Output the (x, y) coordinate of the center of the cell containing the given text.  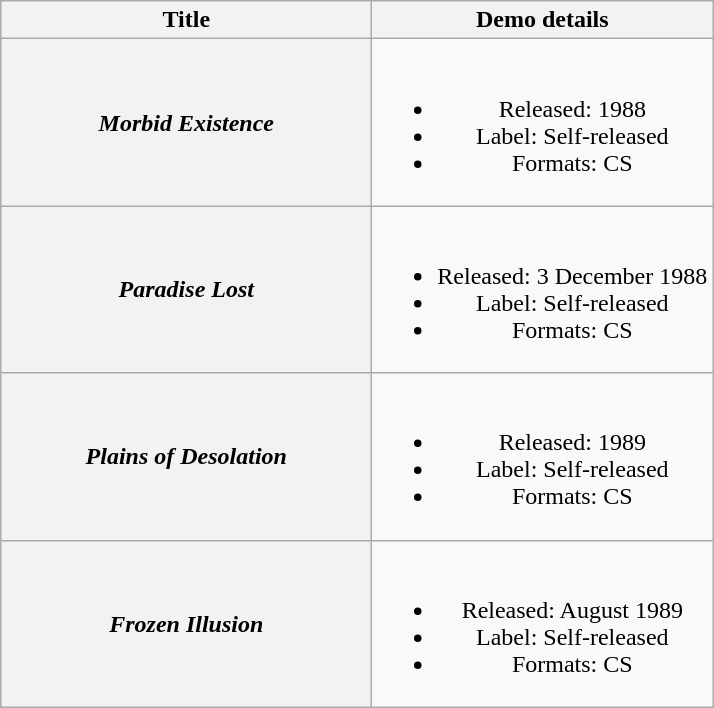
Released: 3 December 1988Label: Self-releasedFormats: CS (542, 290)
Demo details (542, 20)
Frozen Illusion (186, 624)
Released: August 1989Label: Self-releasedFormats: CS (542, 624)
Paradise Lost (186, 290)
Released: 1988Label: Self-releasedFormats: CS (542, 122)
Title (186, 20)
Morbid Existence (186, 122)
Plains of Desolation (186, 456)
Released: 1989Label: Self-releasedFormats: CS (542, 456)
